Find where the given text appears and provide that cell's center as [X, Y] coordinate. 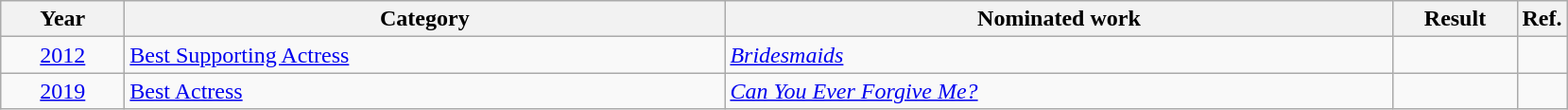
Can You Ever Forgive Me? [1059, 91]
Nominated work [1059, 19]
Ref. [1542, 19]
Category [425, 19]
2019 [62, 91]
2012 [62, 55]
Best Actress [425, 91]
Best Supporting Actress [425, 55]
Result [1456, 19]
Year [62, 19]
Bridesmaids [1059, 55]
